Detect which cell encompasses the target text, then output its (x, y) center coordinate. 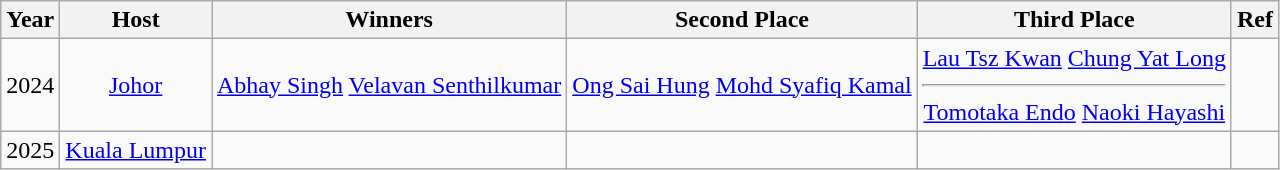
Abhay Singh Velavan Senthilkumar (390, 85)
Second Place (742, 20)
Ref (1254, 20)
Johor (136, 85)
Year (30, 20)
Lau Tsz Kwan Chung Yat Long Tomotaka Endo Naoki Hayashi (1074, 85)
Third Place (1074, 20)
2025 (30, 150)
Host (136, 20)
Kuala Lumpur (136, 150)
Winners (390, 20)
2024 (30, 85)
Ong Sai Hung Mohd Syafiq Kamal (742, 85)
